Scan for the cell matching the given text and deliver its [X, Y] coordinate at center. 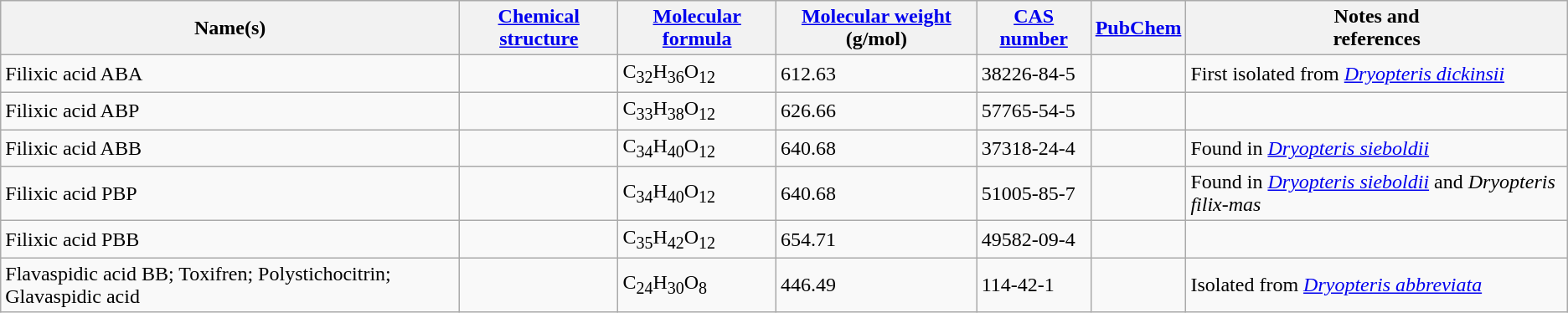
Found in Dryopteris sieboldii and Dryopteris filix-mas [1377, 194]
Name(s) [230, 28]
PubChem [1138, 28]
Chemical structure [539, 28]
CAS number [1034, 28]
C24H30O8 [697, 285]
Filixic acid PBP [230, 194]
37318-24-4 [1034, 147]
446.49 [876, 285]
654.71 [876, 239]
C33H38O12 [697, 110]
C32H36O12 [697, 74]
626.66 [876, 110]
Filixic acid ABB [230, 147]
Molecular weight (g/mol) [876, 28]
38226-84-5 [1034, 74]
49582-09-4 [1034, 239]
Flavaspidic acid BB; Toxifren; Polystichocitrin; Glavaspidic acid [230, 285]
C35H42O12 [697, 239]
Notes andreferences [1377, 28]
Found in Dryopteris sieboldii [1377, 147]
Molecular formula [697, 28]
First isolated from Dryopteris dickinsii [1377, 74]
Filixic acid PBB [230, 239]
Filixic acid ABA [230, 74]
57765-54-5 [1034, 110]
612.63 [876, 74]
51005-85-7 [1034, 194]
Isolated from Dryopteris abbreviata [1377, 285]
Filixic acid ABP [230, 110]
114-42-1 [1034, 285]
